Find where the given text appears and provide that cell's center as (x, y) coordinate. 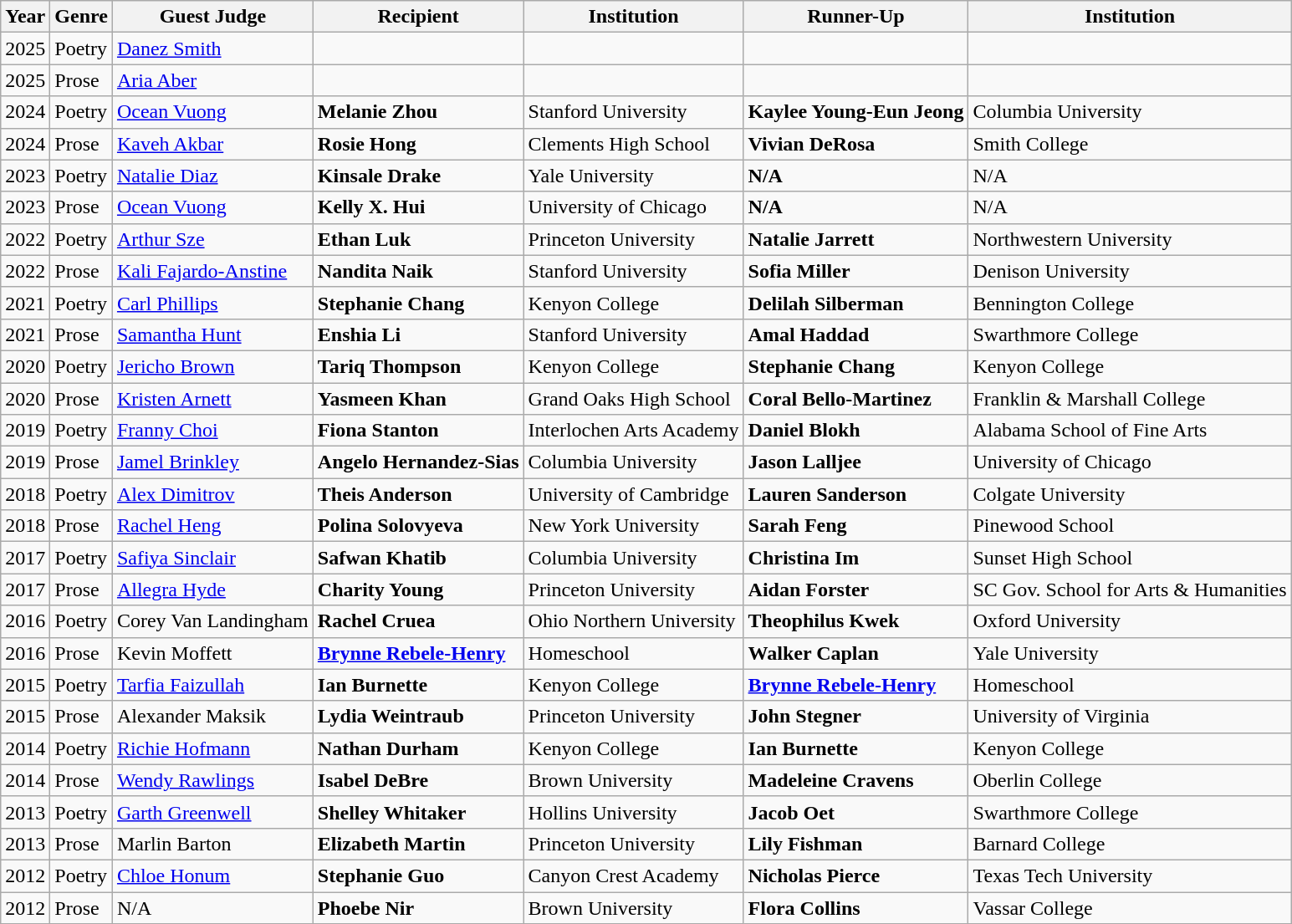
Smith College (1130, 144)
Garth Greenwell (212, 812)
Genre (82, 17)
Corey Van Landingham (212, 621)
Ethan Luk (418, 239)
Hollins University (634, 812)
Clements High School (634, 144)
Marlin Barton (212, 844)
New York University (634, 526)
Year (25, 17)
Guest Judge (212, 17)
Elizabeth Martin (418, 844)
Ohio Northern University (634, 621)
Kelly X. Hui (418, 207)
Sunset High School (1130, 558)
Chloe Honum (212, 876)
Texas Tech University (1130, 876)
Runner-Up (856, 17)
Shelley Whitaker (418, 812)
Oxford University (1130, 621)
Franny Choi (212, 431)
Melanie Zhou (418, 112)
Coral Bello-Martinez (856, 399)
Kali Fajardo-Anstine (212, 271)
Allegra Hyde (212, 590)
Safiya Sinclair (212, 558)
Danez Smith (212, 48)
Delilah Silberman (856, 303)
Safwan Khatib (418, 558)
Kaveh Akbar (212, 144)
Theophilus Kwek (856, 621)
Madeleine Cravens (856, 780)
Daniel Blokh (856, 431)
Theis Anderson (418, 494)
Interlochen Arts Academy (634, 431)
Sarah Feng (856, 526)
Samantha Hunt (212, 334)
Grand Oaks High School (634, 399)
Amal Haddad (856, 334)
Charity Young (418, 590)
Alabama School of Fine Arts (1130, 431)
Tariq Thompson (418, 366)
Rosie Hong (418, 144)
Canyon Crest Academy (634, 876)
Richie Hofmann (212, 748)
Yasmeen Khan (418, 399)
Lauren Sanderson (856, 494)
Isabel DeBre (418, 780)
Kristen Arnett (212, 399)
Polina Solovyeva (418, 526)
Vassar College (1130, 907)
Nathan Durham (418, 748)
Carl Phillips (212, 303)
Alexander Maksik (212, 717)
Stephanie Guo (418, 876)
Aria Aber (212, 80)
Flora Collins (856, 907)
Sofia Miller (856, 271)
Nandita Naik (418, 271)
Tarfia Faizullah (212, 685)
Pinewood School (1130, 526)
Jericho Brown (212, 366)
Denison University (1130, 271)
Arthur Sze (212, 239)
Barnard College (1130, 844)
Kinsale Drake (418, 176)
Oberlin College (1130, 780)
Enshia Li (418, 334)
Rachel Heng (212, 526)
Natalie Jarrett (856, 239)
Alex Dimitrov (212, 494)
Phoebe Nir (418, 907)
Angelo Hernandez-Sias (418, 462)
Aidan Forster (856, 590)
Walker Caplan (856, 653)
John Stegner (856, 717)
Nicholas Pierce (856, 876)
Rachel Cruea (418, 621)
SC Gov. School for Arts & Humanities (1130, 590)
University of Virginia (1130, 717)
Christina Im (856, 558)
Jamel Brinkley (212, 462)
University of Cambridge (634, 494)
Jason Lalljee (856, 462)
Bennington College (1130, 303)
Northwestern University (1130, 239)
Colgate University (1130, 494)
Recipient (418, 17)
Kaylee Young-Eun Jeong (856, 112)
Vivian DeRosa (856, 144)
Kevin Moffett (212, 653)
Lily Fishman (856, 844)
Wendy Rawlings (212, 780)
Franklin & Marshall College (1130, 399)
Jacob Oet (856, 812)
Fiona Stanton (418, 431)
Natalie Diaz (212, 176)
Lydia Weintraub (418, 717)
